Identify which cell holds the provided text, then report its (X, Y) central coordinate. 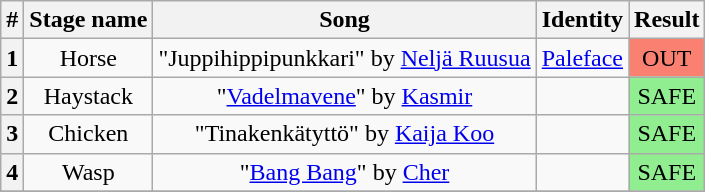
"Vadelmavene" by Kasmir (344, 96)
OUT (667, 58)
Haystack (88, 96)
2 (12, 96)
Identity (582, 20)
# (12, 20)
Chicken (88, 134)
Wasp (88, 172)
Result (667, 20)
3 (12, 134)
Horse (88, 58)
4 (12, 172)
1 (12, 58)
Song (344, 20)
"Bang Bang" by Cher (344, 172)
Paleface (582, 58)
Stage name (88, 20)
"Juppihippipunkkari" by Neljä Ruusua (344, 58)
"Tinakenkätyttö" by Kaija Koo (344, 134)
